For the text-containing cell, return its midpoint in [x, y] coordinate format. 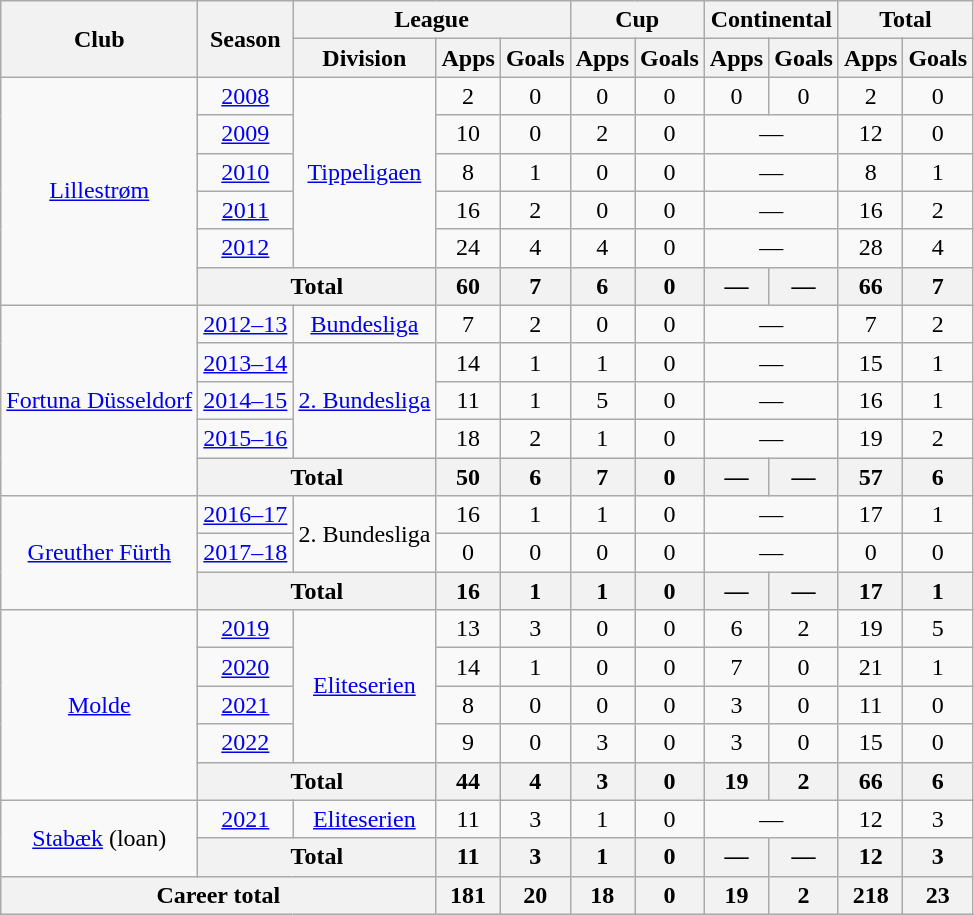
23 [938, 895]
2020 [246, 667]
2015–16 [246, 438]
10 [468, 134]
2012 [246, 248]
218 [870, 895]
League [432, 20]
Stabæk (loan) [100, 838]
2009 [246, 134]
2008 [246, 96]
2022 [246, 743]
Fortuna Düsseldorf [100, 400]
24 [468, 248]
13 [468, 629]
2014–15 [246, 400]
2012–13 [246, 324]
20 [535, 895]
57 [870, 477]
60 [468, 286]
Club [100, 39]
2011 [246, 210]
Career total [218, 895]
Division [364, 58]
Cup [637, 20]
Season [246, 39]
Bundesliga [364, 324]
44 [468, 781]
181 [468, 895]
2013–14 [246, 362]
2017–18 [246, 553]
Lillestrøm [100, 191]
2019 [246, 629]
28 [870, 248]
2010 [246, 172]
50 [468, 477]
Molde [100, 705]
2016–17 [246, 515]
Tippeligaen [364, 172]
Continental [771, 20]
9 [468, 743]
Greuther Fürth [100, 553]
21 [870, 667]
